Return (X, Y) of the center of cell containing provided text 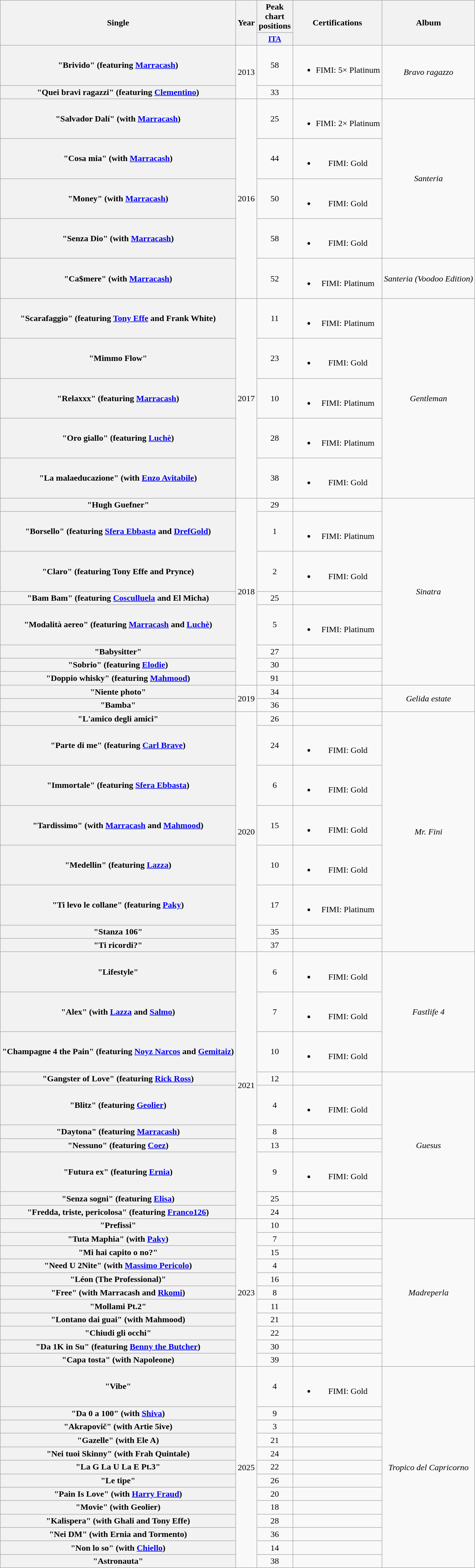
Album (428, 23)
"Blitz" (featuring Geolier) (118, 1105)
"Léon (The Professional)" (118, 1279)
52 (275, 278)
"Need U 2Nite" (with Massimo Pericolo) (118, 1266)
"Mimmo Flow" (118, 358)
"Chiudi gli occhi" (118, 1333)
3 (275, 1427)
Santeria (Voodoo Edition) (428, 278)
18 (275, 1507)
"Immortale" (featuring Sfera Ebbasta) (118, 785)
91 (275, 678)
Bravo ragazzo (428, 72)
"Mollami Pt.2" (118, 1306)
"Doppio whisky" (featuring Mahmood) (118, 678)
"Tuta Maphia" (with Paky) (118, 1239)
"Parte di me" (featuring Carl Brave) (118, 745)
2021 (246, 1085)
"Da 0 a 100" (with Shiva) (118, 1413)
2025 (246, 1467)
"Astronauta" (118, 1561)
"La malaeducazione" (with Enzo Avitabile) (118, 478)
"Ca$mere" (with Marracash) (118, 278)
39 (275, 1360)
"Borsello" (featuring Sfera Ebbasta and DrefGold) (118, 531)
"Le tipe" (118, 1480)
"Bam Bam" (featuring Cosculluela and El Micha) (118, 598)
20 (275, 1494)
"Salvador Dalí" (with Marracash) (118, 119)
"Nei tuoi Skinny" (with Frah Quintale) (118, 1454)
Single (118, 23)
14 (275, 1548)
"Bamba" (118, 705)
"Daytona" (featuring Marracash) (118, 1132)
ITA (275, 39)
Santeria (428, 179)
17 (275, 905)
"Babysitter" (118, 652)
23 (275, 358)
"Mi hai capito o no?" (118, 1252)
FIMI: 5× Platinum (337, 65)
Gelida estate (428, 699)
"Niente photo" (118, 692)
"Quei bravi ragazzi" (featuring Clementino) (118, 92)
35 (275, 932)
"Akrapovič" (with Artie 5ive) (118, 1427)
"Gangster of Love" (featuring Rick Ross) (118, 1078)
"Gazelle" (with Ele A) (118, 1440)
Madreperla (428, 1293)
"Nei DM" (with Ernia and Tormento) (118, 1534)
"Prefissi" (118, 1225)
"Brivido" (featuring Marracash) (118, 65)
"Ti levo le collane" (featuring Paky) (118, 905)
2019 (246, 699)
Year (246, 23)
"Scarafaggio" (featuring Tony Effe and Frank White) (118, 319)
"Fredda, triste, pericolosa" (featuring Franco126) (118, 1212)
"Movie" (with Geolier) (118, 1507)
2013 (246, 72)
29 (275, 505)
2023 (246, 1293)
"Da 1K in Su" (featuring Benny the Butcher) (118, 1347)
"Senza Dio" (with Marracash) (118, 239)
"Claro" (featuring Tony Effe and Prynce) (118, 571)
"Modalità aereo" (featuring Marracash and Luchè) (118, 624)
2018 (246, 592)
"La G La U La E Pt.3" (118, 1467)
"Oro giallo" (featuring Luchè) (118, 438)
"Free" (with Marracash and Rkomi) (118, 1293)
13 (275, 1145)
Sinatra (428, 592)
"Pain Is Love" (with Harry Fraud) (118, 1494)
33 (275, 92)
"Vibe" (118, 1386)
16 (275, 1279)
"Alex" (with Lazza and Salmo) (118, 1011)
"Nessuno" (featuring Coez) (118, 1145)
"Hugh Guefner" (118, 505)
34 (275, 692)
"Non lo so" (with Chiello) (118, 1548)
"Medellin" (featuring Lazza) (118, 865)
2020 (246, 832)
12 (275, 1078)
FIMI: 2× Platinum (337, 119)
1 (275, 531)
"Champagne 4 the Pain" (featuring Noyz Narcos and Gemitaiz) (118, 1052)
Tropico del Capricorno (428, 1467)
"Relaxxx" (featuring Marracash) (118, 398)
2 (275, 571)
2016 (246, 198)
"Money" (with Marracash) (118, 198)
50 (275, 198)
"L'amico degli amici" (118, 719)
"Senza sogni" (featuring Elisa) (118, 1199)
Peak chart positions (275, 17)
37 (275, 945)
"Cosa mia" (with Marracash) (118, 159)
Fastlife 4 (428, 1011)
44 (275, 159)
2017 (246, 398)
Gentleman (428, 398)
Certifications (337, 23)
"Sobrio" (featuring Elodie) (118, 665)
"Stanza 106" (118, 932)
"Futura ex" (featuring Ernia) (118, 1172)
Mr. Fini (428, 832)
"Kalispera" (with Ghali and Tony Effe) (118, 1521)
27 (275, 652)
"Tardissimo" (with Marracash and Mahmood) (118, 825)
"Lifestyle" (118, 972)
"Capa tosta" (with Napoleone) (118, 1360)
Guesus (428, 1145)
"Ti ricordi?" (118, 945)
"Lontano dai guai" (with Mahmood) (118, 1319)
5 (275, 624)
